Return the [X, Y] coordinate for the center point of the cell that contains the specified text.  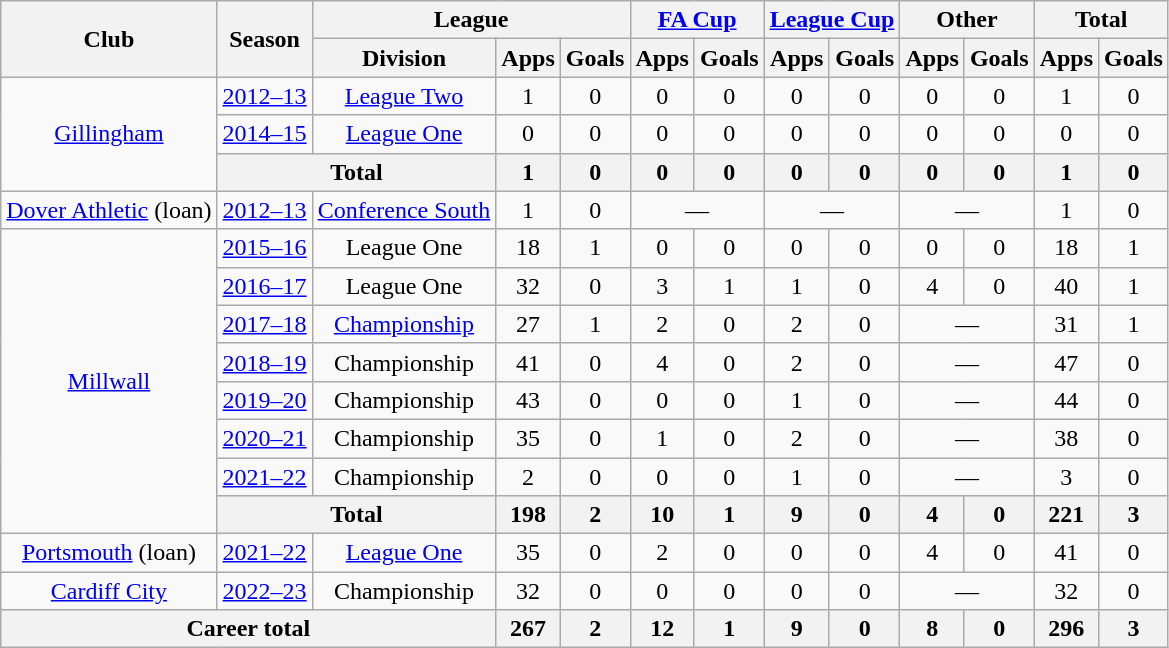
8 [932, 629]
27 [528, 324]
League Two [404, 96]
2020–21 [264, 438]
44 [1066, 400]
League [471, 20]
2017–18 [264, 324]
Division [404, 58]
2015–16 [264, 248]
296 [1066, 629]
2016–17 [264, 286]
38 [1066, 438]
10 [662, 515]
Gillingham [109, 134]
2018–19 [264, 362]
Conference South [404, 210]
267 [528, 629]
43 [528, 400]
Cardiff City [109, 591]
Season [264, 39]
2019–20 [264, 400]
47 [1066, 362]
FA Cup [697, 20]
Other [967, 20]
Millwall [109, 381]
2014–15 [264, 134]
198 [528, 515]
12 [662, 629]
Dover Athletic (loan) [109, 210]
2022–23 [264, 591]
Career total [248, 629]
Portsmouth (loan) [109, 553]
Club [109, 39]
221 [1066, 515]
40 [1066, 286]
League Cup [832, 20]
31 [1066, 324]
